Output the (x, y) coordinate of the center of the cell containing the given text.  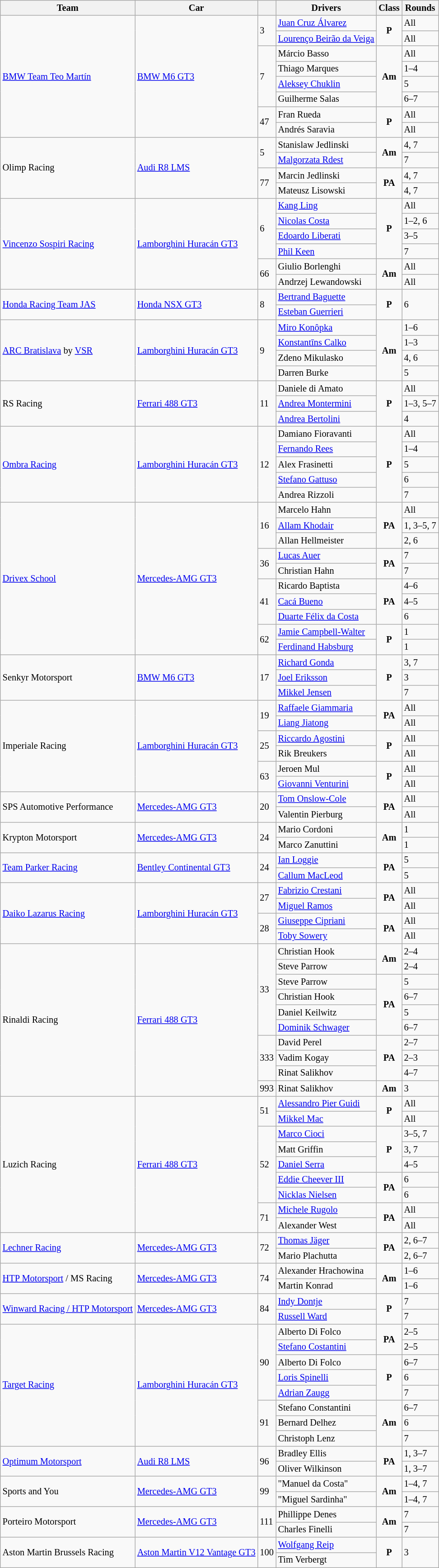
Rounds (420, 8)
28 (266, 929)
52 (266, 1164)
RS Racing (68, 403)
Thiago Marques (326, 69)
Jeroen Mul (326, 769)
96 (266, 1461)
99 (266, 1491)
Giovanni Venturini (326, 784)
Allan Hellmeister (326, 540)
4–7 (420, 1073)
2, 6 (420, 540)
Andrea Rizzoli (326, 495)
Mateusz Lisowski (326, 190)
Vadim Kogay (326, 1058)
Tom Onslow-Cole (326, 799)
Richard Gonda (326, 662)
Alessandro Pier Guidi (326, 1104)
77 (266, 183)
Stanislaw Jedlinski (326, 145)
Valentin Pierburg (326, 814)
1–3, 5–7 (420, 403)
27 (266, 898)
Indy Dontje (326, 1301)
Luzich Racing (68, 1165)
Bernard Delhez (326, 1423)
SPS Automotive Performance (68, 807)
Fran Rueda (326, 114)
Optimum Motorsport (68, 1461)
Jamie Campbell-Walter (326, 632)
Miro Konôpka (326, 327)
Winward Racing / HTP Motorsport (68, 1308)
Zdeno Mikulasko (326, 358)
Wolfgang Reip (326, 1545)
47 (266, 122)
Rik Breukers (326, 754)
Ricardo Baptista (326, 586)
Lucas Auer (326, 556)
Imperiale Racing (68, 746)
Martin Konrad (326, 1286)
90 (266, 1362)
Andrzej Lewandowski (326, 282)
Joel Eriksson (326, 677)
72 (266, 1248)
Miguel Ramos (326, 906)
Mario Plachutta (326, 1256)
Ombra Racing (68, 464)
2–7 (420, 1043)
Senkyr Motorsport (68, 677)
16 (266, 525)
9 (266, 350)
4 (420, 419)
1–3 (420, 343)
41 (266, 601)
Esteban Guerrieri (326, 312)
Stefano Gattuso (326, 480)
HTP Motorsport / MS Racing (68, 1279)
Mario Cordoni (326, 830)
Marcelo Hahn (326, 510)
Honda NSX GT3 (196, 305)
91 (266, 1423)
Stefano Constantini (326, 1408)
Marcin Jedlinski (326, 175)
71 (266, 1217)
36 (266, 563)
100 (266, 1553)
Daniel Serra (326, 1164)
Vincenzo Sospiri Racing (68, 244)
Team (68, 8)
Eddie Cheever III (326, 1180)
Kang Ling (326, 206)
Target Racing (68, 1384)
Michele Rugolo (326, 1210)
Guilherme Salas (326, 99)
20 (266, 807)
Daniel Keilwitz (326, 1012)
84 (266, 1308)
51 (266, 1111)
Allam Khodair (326, 525)
"Manuel da Costa" (326, 1484)
David Perel (326, 1043)
Daiko Lazarus Racing (68, 913)
Bertrand Baguette (326, 297)
17 (266, 677)
8 (266, 305)
Mikkel Jensen (326, 693)
Stefano Costantini (326, 1347)
Alex Frasinetti (326, 464)
Giuseppe Cipriani (326, 921)
Aston Martin V12 Vantage GT3 (196, 1553)
Malgorzata Rdest (326, 160)
1–2, 6 (420, 221)
Liang Jiatong (326, 723)
Duarte Félix da Costa (326, 617)
Raffaele Giammaria (326, 708)
33 (266, 989)
63 (266, 776)
Phil Keen (326, 251)
Krypton Motorsport (68, 837)
Drivex School (68, 579)
2–3 (420, 1058)
Mikkel Mac (326, 1119)
Konstantīns Calko (326, 343)
Lourenço Beirão da Veiga (326, 38)
Rinaldi Racing (68, 1020)
993 (266, 1088)
3–5, 7 (420, 1134)
Aston Martin Brussels Racing (68, 1553)
4, 6 (420, 358)
Christian Hahn (326, 571)
Edoardo Liberati (326, 236)
Nicklas Nielsen (326, 1195)
Matt Griffin (326, 1149)
Tim Verbergt (326, 1560)
Andrés Saravia (326, 130)
111 (266, 1522)
Bradley Ellis (326, 1454)
Bentley Continental GT3 (196, 867)
Russell Ward (326, 1317)
Olimp Racing (68, 167)
Juan Cruz Álvarez (326, 23)
Alexander Hrachowina (326, 1271)
Sports and You (68, 1491)
Porteiro Motorsport (68, 1522)
12 (266, 464)
Team Parker Racing (68, 867)
"Miguel Sardinha" (326, 1499)
74 (266, 1279)
Dominik Schwager (326, 1027)
3–5 (420, 236)
Honda Racing Team JAS (68, 305)
Callum MacLeod (326, 875)
Aleksey Chuklin (326, 84)
62 (266, 639)
Fernando Rees (326, 449)
333 (266, 1058)
19 (266, 715)
Lechner Racing (68, 1248)
Daniele di Amato (326, 388)
Cacá Bueno (326, 601)
Damiano Fioravanti (326, 434)
Fabrizio Crestani (326, 890)
Class (389, 8)
Car (196, 8)
BMW Team Teo Martín (68, 76)
Oliver Wilkinson (326, 1469)
Christoph Lenz (326, 1438)
Ian Loggie (326, 860)
11 (266, 403)
Thomas Jäger (326, 1240)
ARC Bratislava by VSR (68, 350)
Toby Sowery (326, 936)
Charles Finelli (326, 1530)
Phillippe Denes (326, 1514)
Marco Zanuttini (326, 845)
Márcio Basso (326, 53)
Andrea Montermini (326, 403)
Adrian Zaugg (326, 1393)
Nicolas Costa (326, 221)
25 (266, 746)
Ferdinand Habsburg (326, 647)
Loris Spinelli (326, 1377)
4–6 (420, 586)
Drivers (326, 8)
1, 3–5, 7 (420, 525)
Riccardo Agostini (326, 738)
Darren Burke (326, 373)
66 (266, 274)
Andrea Bertolini (326, 419)
Alexander West (326, 1225)
Marco Cioci (326, 1134)
Giulio Borlenghi (326, 266)
